Return (x, y) of the center of cell containing provided text 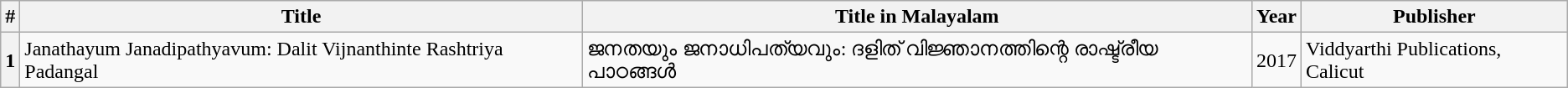
Janathayum Janadipathyavum: Dalit Vijnanthinte Rashtriya Padangal (302, 60)
Title (302, 17)
Publisher (1434, 17)
Title in Malayalam (916, 17)
1 (10, 60)
Viddyarthi Publications, Calicut (1434, 60)
2017 (1277, 60)
# (10, 17)
Year (1277, 17)
ജനതയും ജനാധിപത്യവും: ദളിത് വിജ്ഞാനത്തിന്റെ രാഷ്ട്രീയ പാഠങ്ങൾ (916, 60)
